Search for the cell housing the specified text and yield its [x, y] center coordinate. 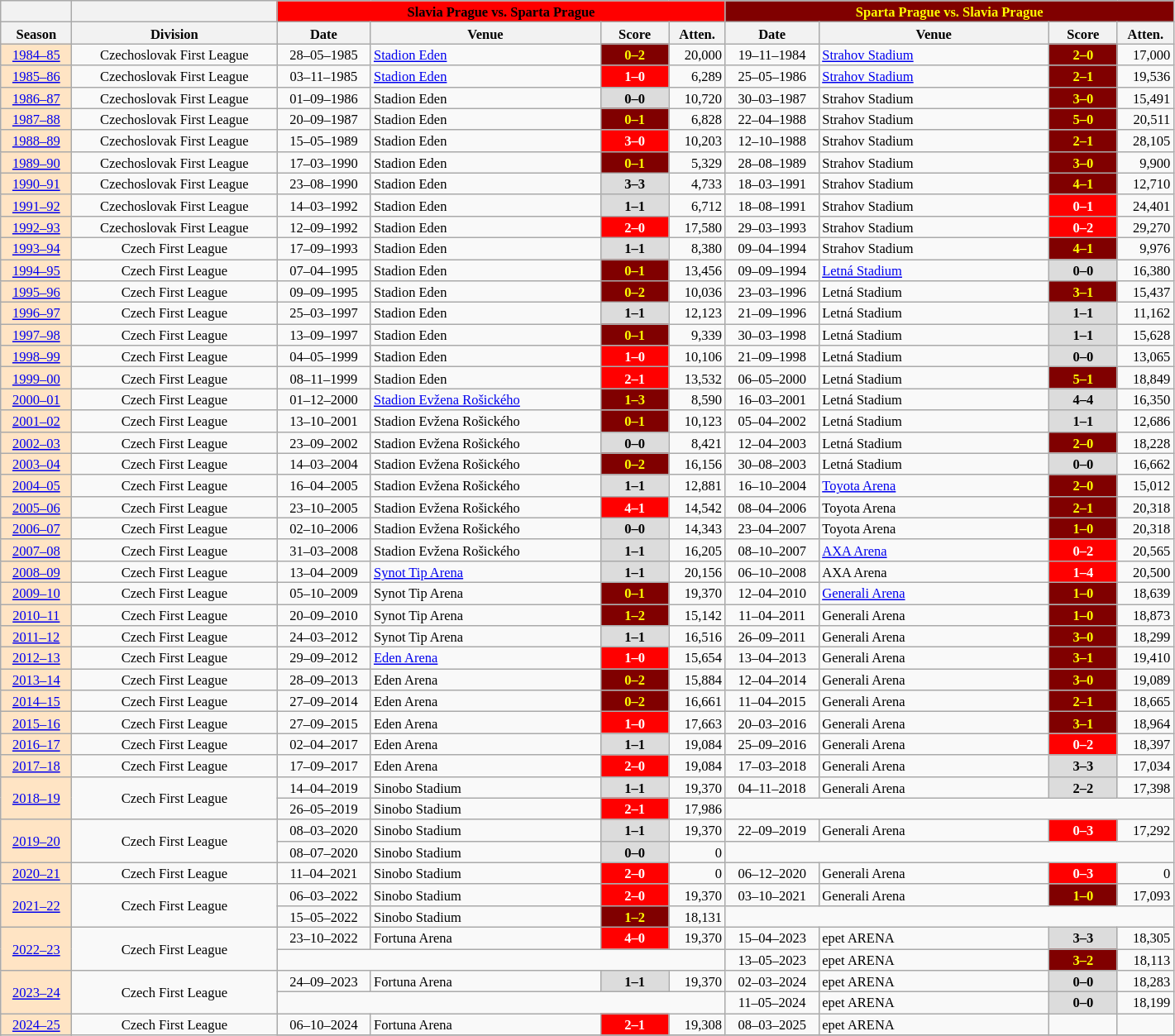
19,536 [1145, 76]
06–03–2022 [324, 895]
25–03–1997 [324, 313]
5–0 [1083, 119]
17,663 [697, 723]
06–10–2024 [324, 1024]
Season [36, 33]
02–03–2024 [772, 981]
2009–10 [36, 593]
20,511 [1145, 119]
29–09–2012 [324, 658]
07–04–1995 [324, 270]
6,828 [697, 119]
31–03–2008 [324, 550]
16–03–2001 [772, 399]
8,380 [697, 248]
01–09–1986 [324, 98]
17,093 [1145, 895]
5,329 [697, 162]
1990–91 [36, 184]
20,500 [1145, 571]
23–04–2007 [772, 528]
16,661 [697, 701]
1998–99 [36, 356]
15,628 [1145, 335]
9,339 [697, 335]
15–05–2022 [324, 916]
26–09–2011 [772, 637]
18,397 [1145, 744]
1985–86 [36, 76]
19,410 [1145, 658]
26–05–2019 [324, 809]
17–09–1993 [324, 248]
2–2 [1083, 787]
1991–92 [36, 205]
25–05–1986 [772, 76]
13–05–2023 [772, 960]
Sparta Prague vs. Slavia Prague [949, 12]
12,686 [1145, 421]
17,580 [697, 227]
02–10–2006 [324, 528]
05–10–2009 [324, 593]
19–11–1984 [772, 55]
01–12–2000 [324, 399]
09–09–1995 [324, 292]
04–05–1999 [324, 356]
3–2 [1083, 960]
1995–96 [36, 292]
12–10–1988 [772, 141]
04–11–2018 [772, 787]
18–08–1991 [772, 205]
06–12–2020 [772, 873]
Slavia Prague vs. Sparta Prague [501, 12]
4,733 [697, 184]
18–03–1991 [772, 184]
18,305 [1145, 938]
30–08–2003 [772, 464]
1–3 [635, 399]
13–10–2001 [324, 421]
03–11–1985 [324, 76]
14,343 [697, 528]
25–09–2016 [772, 744]
8,590 [697, 399]
1987–88 [36, 119]
2004–05 [36, 485]
2002–03 [36, 442]
15,884 [697, 680]
2005–06 [36, 507]
23–10–2022 [324, 938]
20–09–1987 [324, 119]
2024–25 [36, 1024]
13–09–1997 [324, 335]
1986–87 [36, 98]
17,986 [697, 809]
17–03–2018 [772, 766]
19,089 [1145, 680]
12–04–2003 [772, 442]
2000–01 [36, 399]
17,292 [1145, 830]
1–4 [1083, 571]
9,976 [1145, 248]
2012–13 [36, 658]
13,456 [697, 270]
17–03–1990 [324, 162]
03–10–2021 [772, 895]
16,380 [1145, 270]
2021–22 [36, 905]
24,401 [1145, 205]
1992–93 [36, 227]
20,000 [697, 55]
27–09–2014 [324, 701]
2019–20 [36, 841]
14–03–2004 [324, 464]
15–04–2023 [772, 938]
1989–90 [36, 162]
30–03–1987 [772, 98]
18,639 [1145, 593]
4–4 [1083, 399]
12–09–1992 [324, 227]
12–04–2014 [772, 680]
2017–18 [36, 766]
2003–04 [36, 464]
17–09–2017 [324, 766]
15,491 [1145, 98]
06–05–2000 [772, 378]
15,654 [697, 658]
18,228 [1145, 442]
11–05–2024 [772, 1003]
14,542 [697, 507]
16–04–2005 [324, 485]
8,421 [697, 442]
28–09–2013 [324, 680]
18,964 [1145, 723]
16,205 [697, 550]
23–09–2002 [324, 442]
16–10–2004 [772, 485]
11–04–2021 [324, 873]
12,123 [697, 313]
18,873 [1145, 614]
15,437 [1145, 292]
18,113 [1145, 960]
1994–95 [36, 270]
10,123 [697, 421]
2011–12 [36, 637]
22–04–1988 [772, 119]
13–04–2013 [772, 658]
27–09–2015 [324, 723]
02–04–2017 [324, 744]
17,398 [1145, 787]
2016–17 [36, 744]
06–10–2008 [772, 571]
09–04–1994 [772, 248]
08–10–2007 [772, 550]
15–05–1989 [324, 141]
2007–08 [36, 550]
16,662 [1145, 464]
10,720 [697, 98]
28–05–1985 [324, 55]
1993–94 [36, 248]
1984–85 [36, 55]
11–04–2015 [772, 701]
13,065 [1145, 356]
2022–23 [36, 948]
1996–97 [36, 313]
13,532 [697, 378]
18,131 [697, 916]
2010–11 [36, 614]
28,105 [1145, 141]
14–03–1992 [324, 205]
18,199 [1145, 1003]
21–09–1996 [772, 313]
28–08–1989 [772, 162]
1997–98 [36, 335]
2015–16 [36, 723]
17,034 [1145, 766]
2018–19 [36, 798]
18,849 [1145, 378]
16,156 [697, 464]
08–07–2020 [324, 852]
18,665 [1145, 701]
4–0 [635, 938]
11–04–2011 [772, 614]
Division [174, 33]
08–03–2025 [772, 1024]
2014–15 [36, 701]
2008–09 [36, 571]
23–10–2005 [324, 507]
29,270 [1145, 227]
10,203 [697, 141]
29–03–1993 [772, 227]
08–04–2006 [772, 507]
2006–07 [36, 528]
08–03–2020 [324, 830]
16,350 [1145, 399]
22–09–2019 [772, 830]
2023–24 [36, 992]
17,000 [1145, 55]
21–09–1998 [772, 356]
9,900 [1145, 162]
10,106 [697, 356]
10,036 [697, 292]
15,012 [1145, 485]
20,156 [697, 571]
20–03–2016 [772, 723]
20,565 [1145, 550]
15,142 [697, 614]
16,516 [697, 637]
30–03–1998 [772, 335]
12,710 [1145, 184]
1988–89 [36, 141]
24–03–2012 [324, 637]
23–08–1990 [324, 184]
14–04–2019 [324, 787]
1999–00 [36, 378]
20–09–2010 [324, 614]
12–04–2010 [772, 593]
19,308 [697, 1024]
6,289 [697, 76]
11,162 [1145, 313]
2001–02 [36, 421]
09–09–1994 [772, 270]
2013–14 [36, 680]
24–09–2023 [324, 981]
13–04–2009 [324, 571]
05–04–2002 [772, 421]
2020–21 [36, 873]
18,283 [1145, 981]
18,299 [1145, 637]
5–1 [1083, 378]
08–11–1999 [324, 378]
12,881 [697, 485]
23–03–1996 [772, 292]
6,712 [697, 205]
